For the text-containing cell, return its midpoint in (x, y) coordinate format. 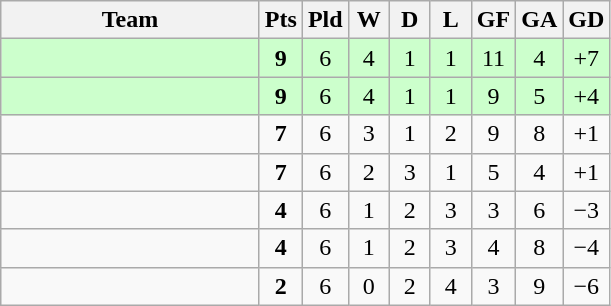
−3 (586, 210)
11 (493, 58)
GD (586, 20)
L (450, 20)
Team (130, 20)
W (368, 20)
+7 (586, 58)
GF (493, 20)
−6 (586, 286)
GA (540, 20)
+4 (586, 96)
Pld (325, 20)
0 (368, 286)
D (410, 20)
−4 (586, 248)
Pts (280, 20)
